Return [X, Y] of the center of cell containing provided text 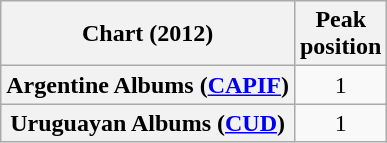
Peakposition [340, 34]
Argentine Albums (CAPIF) [148, 85]
Chart (2012) [148, 34]
Uruguayan Albums (CUD) [148, 123]
